Search for the cell housing the specified text and yield its (x, y) center coordinate. 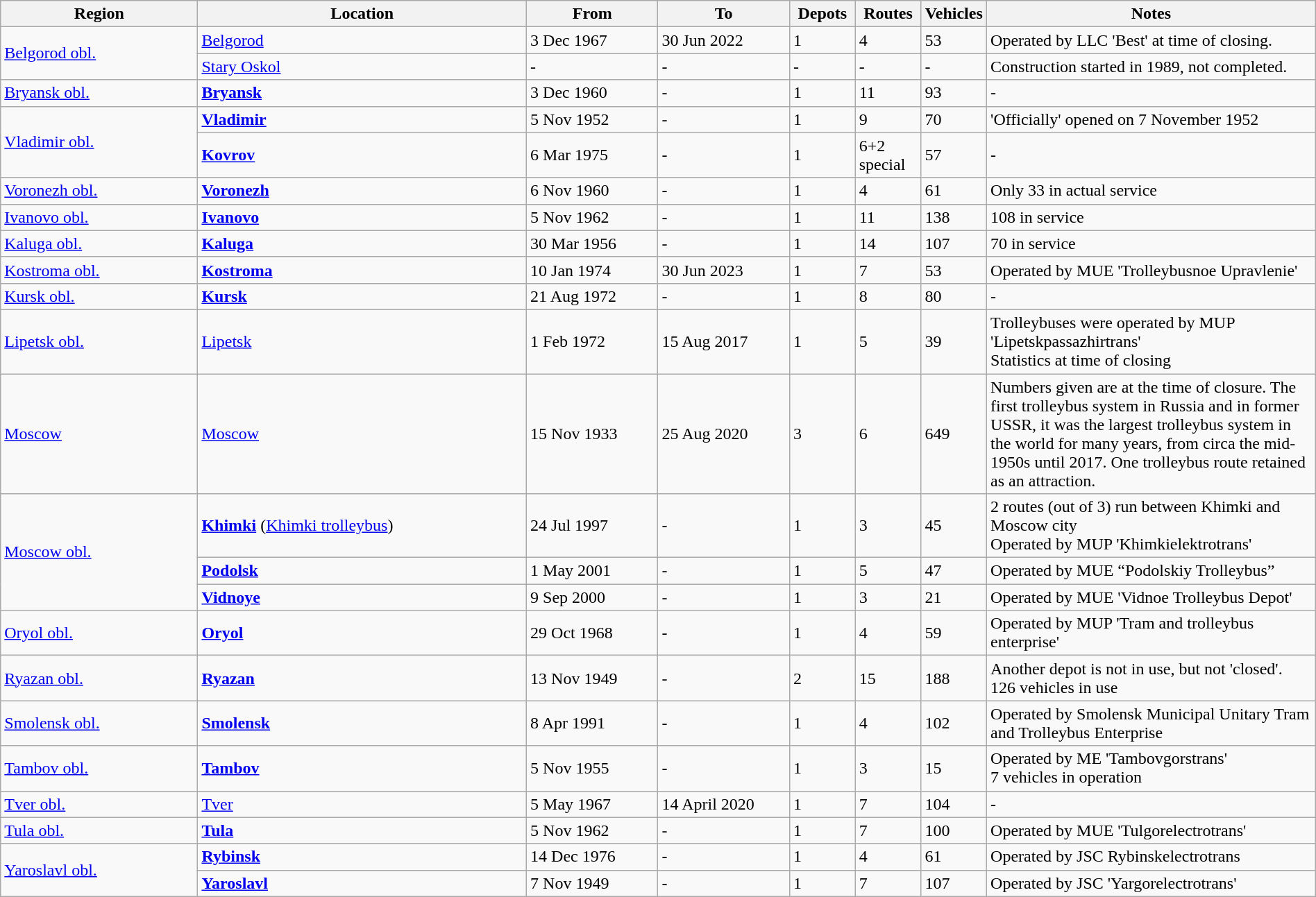
Rybinsk (362, 857)
Smolensk (362, 723)
1 Feb 1972 (593, 341)
14 (888, 244)
15 Aug 2017 (723, 341)
Tver obl. (99, 804)
5 May 1967 (593, 804)
70 (954, 119)
Operated by MUP 'Tram and trolleybus enterprise' (1151, 633)
649 (954, 433)
Operated by MUE “Podolskiy Trolleybus” (1151, 571)
Podolsk (362, 571)
30 Jun 2023 (723, 270)
Bryansk (362, 93)
Voronezh obl. (99, 191)
Lipetsk (362, 341)
Operated by JSC 'Yargorelectrotrans' (1151, 883)
Yaroslavl obl. (99, 870)
Oryol (362, 633)
Ivanovo (362, 217)
Khimki (Khimki trolleybus) (362, 526)
8 Apr 1991 (593, 723)
3 Dec 1967 (593, 40)
25 Aug 2020 (723, 433)
57 (954, 155)
Vladimir obl. (99, 142)
From (593, 14)
Vladimir (362, 119)
Kostroma (362, 270)
100 (954, 830)
102 (954, 723)
Vidnoye (362, 597)
Routes (888, 14)
3 Dec 1960 (593, 93)
70 in service (1151, 244)
Operated by ME 'Tambovgorstrans'7 vehicles in operation (1151, 769)
8 (888, 296)
Moscow obl. (99, 552)
Stary Oskol (362, 67)
Tula obl. (99, 830)
6+2 special (888, 155)
14 Dec 1976 (593, 857)
188 (954, 678)
Belgorod obl. (99, 53)
13 Nov 1949 (593, 678)
45 (954, 526)
1 May 2001 (593, 571)
Ryazan (362, 678)
30 Mar 1956 (593, 244)
93 (954, 93)
Ivanovo obl. (99, 217)
6 (888, 433)
Region (99, 14)
5 Nov 1955 (593, 769)
29 Oct 1968 (593, 633)
2 (822, 678)
2 routes (out of 3) run between Khimki and Moscow cityOperated by MUP 'Khimkielektrotrans' (1151, 526)
Trolleybuses were operated by MUP 'Lipetskpassazhirtrans'Statistics at time of closing (1151, 341)
59 (954, 633)
6 Nov 1960 (593, 191)
Operated by JSC Rybinskelectrotrans (1151, 857)
'Officially' opened on 7 November 1952 (1151, 119)
Lipetsk obl. (99, 341)
Operated by MUE 'Vidnoe Trolleybus Depot' (1151, 597)
Kostroma obl. (99, 270)
Oryol obl. (99, 633)
39 (954, 341)
9 Sep 2000 (593, 597)
138 (954, 217)
Belgorod (362, 40)
To (723, 14)
Operated by Smolensk Municipal Unitary Tram and Trolleybus Enterprise (1151, 723)
24 Jul 1997 (593, 526)
Bryansk obl. (99, 93)
Operated by LLC 'Best' at time of closing. (1151, 40)
Tula (362, 830)
Yaroslavl (362, 883)
80 (954, 296)
Vehicles (954, 14)
Kaluga obl. (99, 244)
Tambov obl. (99, 769)
Notes (1151, 14)
Depots (822, 14)
21 Aug 1972 (593, 296)
Tver (362, 804)
14 April 2020 (723, 804)
Tambov (362, 769)
Kaluga (362, 244)
Another depot is not in use, but not 'closed'.126 vehicles in use (1151, 678)
Kursk (362, 296)
9 (888, 119)
Kovrov (362, 155)
Ryazan obl. (99, 678)
47 (954, 571)
5 Nov 1952 (593, 119)
Kursk obl. (99, 296)
21 (954, 597)
Operated by MUE 'Tulgorelectrotrans' (1151, 830)
108 in service (1151, 217)
Only 33 in actual service (1151, 191)
7 Nov 1949 (593, 883)
6 Mar 1975 (593, 155)
15 Nov 1933 (593, 433)
Operated by MUE 'Trolleybusnoe Upravlenie' (1151, 270)
Smolensk obl. (99, 723)
30 Jun 2022 (723, 40)
Location (362, 14)
10 Jan 1974 (593, 270)
104 (954, 804)
Voronezh (362, 191)
Construction started in 1989, not completed. (1151, 67)
